Pinpoint the cell where the given text exists, returning its [X, Y] midpoint coordinate. 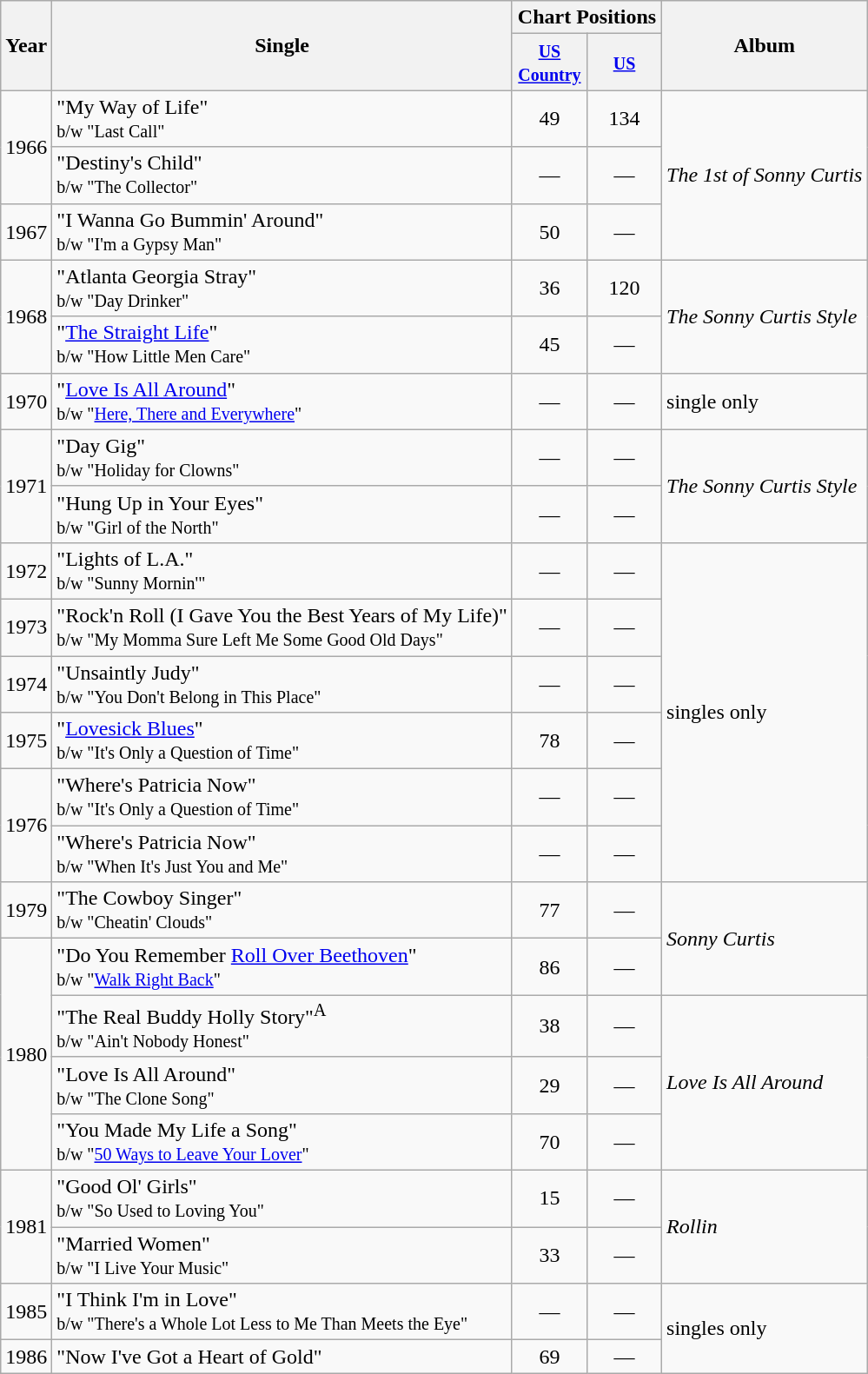
Rollin [765, 1227]
The 1st of Sonny Curtis [765, 176]
single only [765, 402]
Love Is All Around [765, 1083]
"Atlanta Georgia Stray"b/w "Day Drinker" [282, 289]
"Day Gig"b/w "Holiday for Clowns" [282, 457]
1974 [26, 683]
69 [549, 1357]
1972 [26, 570]
"My Way of Life"b/w "Last Call" [282, 118]
33 [549, 1255]
Single [282, 45]
70 [549, 1142]
"Now I've Got a Heart of Gold" [282, 1357]
"Where's Patricia Now"b/w "It's Only a Question of Time" [282, 798]
36 [549, 289]
45 [549, 344]
1985 [26, 1312]
1976 [26, 826]
"Hung Up in Your Eyes"b/w "Girl of the North" [282, 514]
1967 [26, 231]
1981 [26, 1227]
1968 [26, 316]
"You Made My Life a Song"b/w "50 Ways to Leave Your Lover" [282, 1142]
"The Real Buddy Holly Story"Ab/w "Ain't Nobody Honest" [282, 1026]
"Destiny's Child"b/w "The Collector" [282, 176]
"I Wanna Go Bummin' Around"b/w "I'm a Gypsy Man" [282, 231]
134 [624, 118]
"The Straight Life"b/w "How Little Men Care" [282, 344]
86 [549, 966]
15 [549, 1199]
Album [765, 45]
"Good Ol' Girls"b/w "So Used to Loving You" [282, 1199]
"Do You Remember Roll Over Beethoven"b/w "Walk Right Back" [282, 966]
1970 [26, 402]
US [624, 63]
1975 [26, 740]
120 [624, 289]
Sonny Curtis [765, 939]
1979 [26, 911]
US Country [549, 63]
38 [549, 1026]
"Love Is All Around"b/w "Here, There and Everywhere" [282, 402]
50 [549, 231]
78 [549, 740]
1971 [26, 486]
1966 [26, 147]
"Rock'n Roll (I Gave You the Best Years of My Life)"b/w "My Momma Sure Left Me Some Good Old Days" [282, 627]
"Love Is All Around"b/w "The Clone Song" [282, 1085]
1980 [26, 1055]
Year [26, 45]
29 [549, 1085]
Chart Positions [586, 17]
"Lovesick Blues"b/w "It's Only a Question of Time" [282, 740]
"Lights of L.A."b/w "Sunny Mornin'" [282, 570]
49 [549, 118]
"Unsaintly Judy"b/w "You Don't Belong in This Place" [282, 683]
1973 [26, 627]
"Married Women"b/w "I Live Your Music" [282, 1255]
77 [549, 911]
"I Think I'm in Love"b/w "There's a Whole Lot Less to Me Than Meets the Eye" [282, 1312]
"The Cowboy Singer"b/w "Cheatin' Clouds" [282, 911]
1986 [26, 1357]
"Where's Patricia Now"b/w "When It's Just You and Me" [282, 853]
